Identify which cell holds the provided text, then report its [x, y] central coordinate. 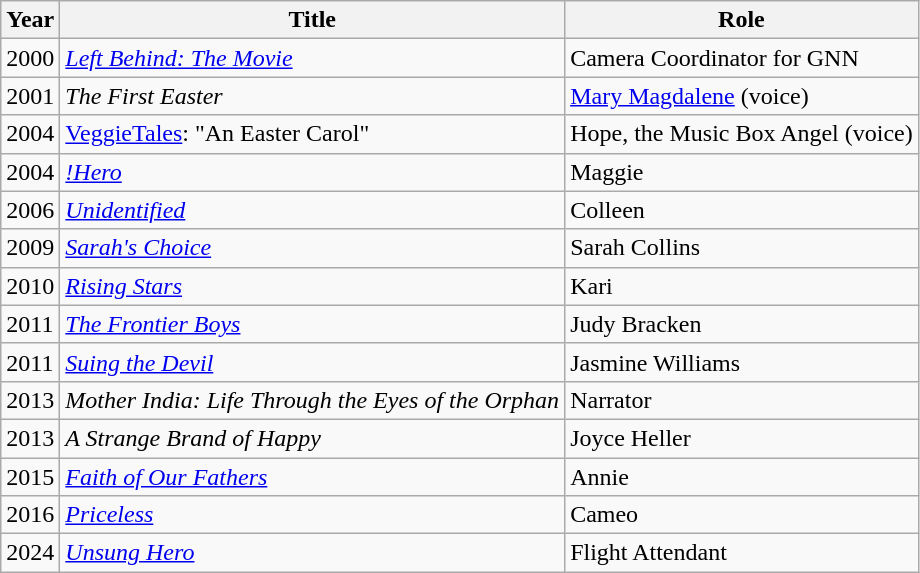
2006 [30, 210]
Hope, the Music Box Angel (voice) [742, 134]
Joyce Heller [742, 438]
The Frontier Boys [312, 324]
2010 [30, 286]
2016 [30, 515]
Annie [742, 477]
Mother India: Life Through the Eyes of the Orphan [312, 400]
Sarah Collins [742, 248]
Faith of Our Fathers [312, 477]
2000 [30, 58]
Suing the Devil [312, 362]
Role [742, 20]
Colleen [742, 210]
The First Easter [312, 96]
Year [30, 20]
Left Behind: The Movie [312, 58]
VeggieTales: "An Easter Carol" [312, 134]
!Hero [312, 172]
Priceless [312, 515]
Mary Magdalene (voice) [742, 96]
Kari [742, 286]
2001 [30, 96]
Flight Attendant [742, 553]
Rising Stars [312, 286]
Unsung Hero [312, 553]
A Strange Brand of Happy [312, 438]
Unidentified [312, 210]
Camera Coordinator for GNN [742, 58]
Narrator [742, 400]
2015 [30, 477]
2024 [30, 553]
Sarah's Choice [312, 248]
2009 [30, 248]
Title [312, 20]
Maggie [742, 172]
Judy Bracken [742, 324]
Cameo [742, 515]
Jasmine Williams [742, 362]
